Locate the cell with the specified text and output its (x, y) center coordinate. 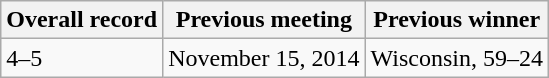
Previous meeting (264, 20)
4–5 (82, 58)
November 15, 2014 (264, 58)
Overall record (82, 20)
Wisconsin, 59–24 (456, 58)
Previous winner (456, 20)
